Scan for the cell matching the given text and deliver its [x, y] coordinate at center. 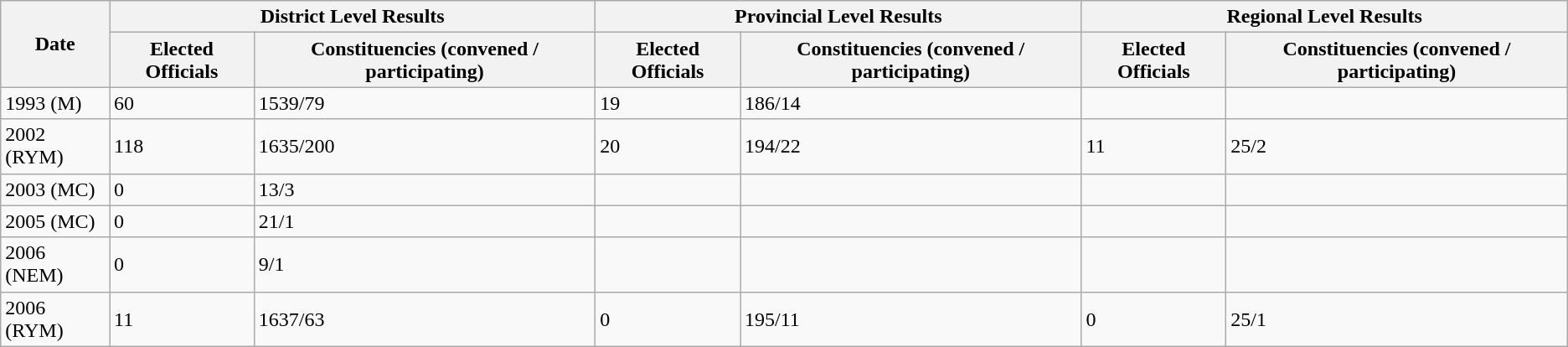
2002 (RYM) [55, 146]
Date [55, 44]
118 [183, 146]
2005 (MC) [55, 221]
20 [668, 146]
Regional Level Results [1324, 17]
9/1 [424, 265]
195/11 [911, 319]
19 [668, 103]
District Level Results [353, 17]
2006 (RYM) [55, 319]
60 [183, 103]
2003 (MC) [55, 189]
1993 (M) [55, 103]
1539/79 [424, 103]
25/2 [1397, 146]
1635/200 [424, 146]
2006 (NEM) [55, 265]
21/1 [424, 221]
25/1 [1397, 319]
Provincial Level Results [838, 17]
186/14 [911, 103]
1637/63 [424, 319]
13/3 [424, 189]
194/22 [911, 146]
